From the cell containing the given text, extract its center point as [X, Y] coordinate. 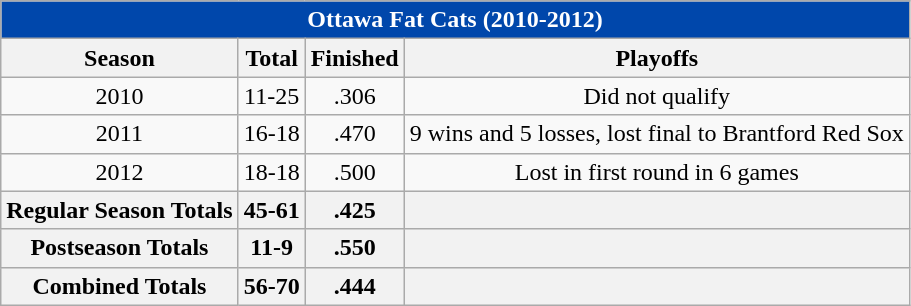
Postseason Totals [120, 248]
18-18 [272, 172]
.444 [354, 286]
2011 [120, 134]
Finished [354, 58]
2012 [120, 172]
Regular Season Totals [120, 210]
9 wins and 5 losses, lost final to Brantford Red Sox [656, 134]
Combined Totals [120, 286]
11-9 [272, 248]
Playoffs [656, 58]
56-70 [272, 286]
.470 [354, 134]
Lost in first round in 6 games [656, 172]
Total [272, 58]
45-61 [272, 210]
11-25 [272, 96]
2010 [120, 96]
16-18 [272, 134]
Ottawa Fat Cats (2010-2012) [456, 20]
.550 [354, 248]
.306 [354, 96]
Season [120, 58]
.500 [354, 172]
Did not qualify [656, 96]
.425 [354, 210]
